Extract the [X, Y] coordinate from the center of the cell holding the provided text.  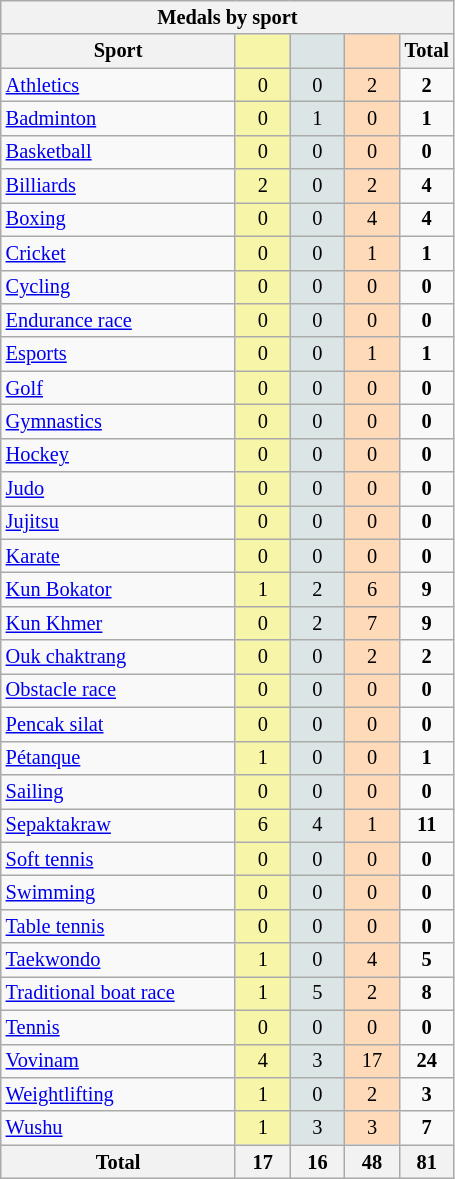
Tennis [118, 1027]
Ouk chaktrang [118, 657]
8 [426, 993]
24 [426, 1061]
Swimming [118, 892]
Basketball [118, 152]
Traditional boat race [118, 993]
81 [426, 1162]
Obstacle race [118, 690]
Billiards [118, 186]
Endurance race [118, 320]
Soft tennis [118, 859]
Cricket [118, 253]
Boxing [118, 219]
48 [372, 1162]
Medals by sport [228, 17]
Athletics [118, 85]
16 [318, 1162]
Golf [118, 388]
Sailing [118, 791]
11 [426, 825]
Table tennis [118, 926]
Judo [118, 489]
Gymnastics [118, 421]
Weightlifting [118, 1094]
Kun Bokator [118, 589]
Hockey [118, 455]
Badminton [118, 118]
Kun Khmer [118, 623]
Sepaktakraw [118, 825]
Sport [118, 51]
Cycling [118, 287]
Wushu [118, 1128]
Jujitsu [118, 522]
Taekwondo [118, 960]
Vovinam [118, 1061]
Pencak silat [118, 724]
Pétanque [118, 758]
Karate [118, 556]
Esports [118, 354]
